Provide the [x, y] coordinate of the cell's center where the given text is located.  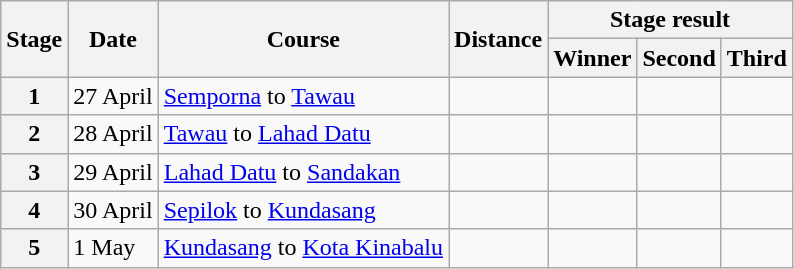
29 April [113, 172]
27 April [113, 96]
3 [34, 172]
Semporna to Tawau [303, 96]
30 April [113, 210]
28 April [113, 134]
2 [34, 134]
Winner [592, 58]
Tawau to Lahad Datu [303, 134]
Kundasang to Kota Kinabalu [303, 248]
Distance [498, 39]
Stage [34, 39]
Date [113, 39]
1 [34, 96]
5 [34, 248]
Course [303, 39]
Sepilok to Kundasang [303, 210]
4 [34, 210]
Second [679, 58]
Lahad Datu to Sandakan [303, 172]
1 May [113, 248]
Stage result [670, 20]
Third [756, 58]
